Return (X, Y) of the center of cell containing provided text 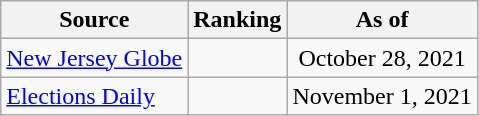
As of (382, 20)
Elections Daily (94, 96)
November 1, 2021 (382, 96)
Source (94, 20)
Ranking (238, 20)
New Jersey Globe (94, 58)
October 28, 2021 (382, 58)
